Determine the [x, y] coordinate at the center of the cell enclosing the given text.  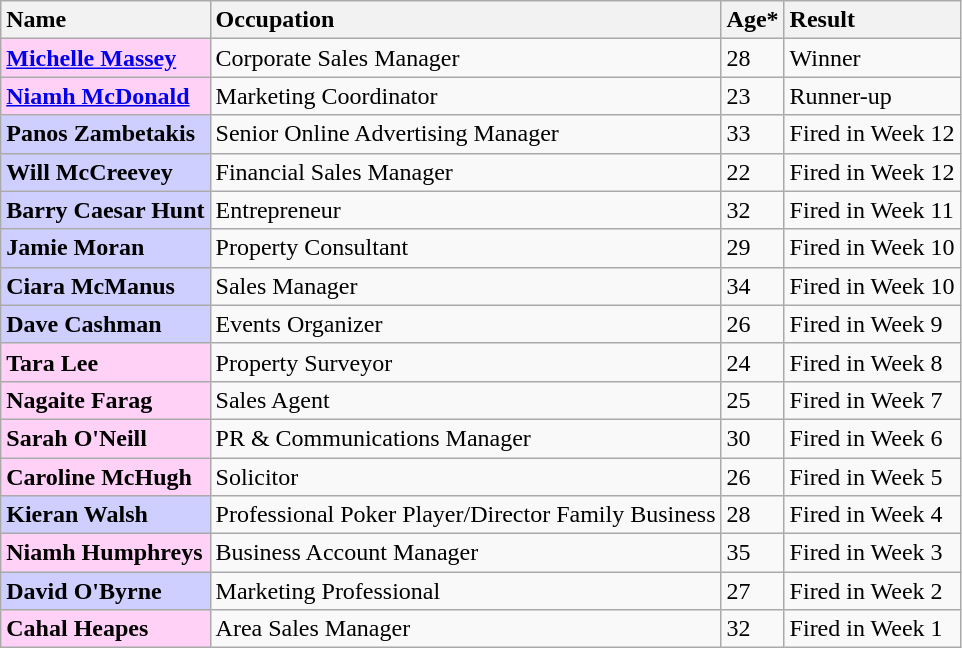
Will McCreevey [106, 172]
25 [752, 400]
Marketing Professional [466, 591]
Panos Zambetakis [106, 134]
Marketing Coordinator [466, 96]
Jamie Moran [106, 248]
Cahal Heapes [106, 629]
Name [106, 20]
Business Account Manager [466, 553]
Niamh McDonald [106, 96]
Fired in Week 7 [872, 400]
Professional Poker Player/Director Family Business [466, 515]
33 [752, 134]
Entrepreneur [466, 210]
34 [752, 286]
29 [752, 248]
Result [872, 20]
Fired in Week 5 [872, 477]
Fired in Week 6 [872, 438]
Kieran Walsh [106, 515]
Senior Online Advertising Manager [466, 134]
Age* [752, 20]
24 [752, 362]
Sales Manager [466, 286]
Fired in Week 3 [872, 553]
22 [752, 172]
Winner [872, 58]
David O'Byrne [106, 591]
27 [752, 591]
Property Surveyor [466, 362]
35 [752, 553]
30 [752, 438]
Fired in Week 9 [872, 324]
Sales Agent [466, 400]
Ciara McManus [106, 286]
Fired in Week 1 [872, 629]
Financial Sales Manager [466, 172]
Fired in Week 4 [872, 515]
Occupation [466, 20]
Property Consultant [466, 248]
Runner-up [872, 96]
23 [752, 96]
Events Organizer [466, 324]
Solicitor [466, 477]
Tara Lee [106, 362]
Barry Caesar Hunt [106, 210]
Michelle Massey [106, 58]
Fired in Week 11 [872, 210]
Fired in Week 8 [872, 362]
Nagaite Farag [106, 400]
Corporate Sales Manager [466, 58]
Caroline McHugh [106, 477]
Fired in Week 2 [872, 591]
Dave Cashman [106, 324]
Sarah O'Neill [106, 438]
PR & Communications Manager [466, 438]
Area Sales Manager [466, 629]
Niamh Humphreys [106, 553]
